Find where the given text appears and provide that cell's center as [x, y] coordinate. 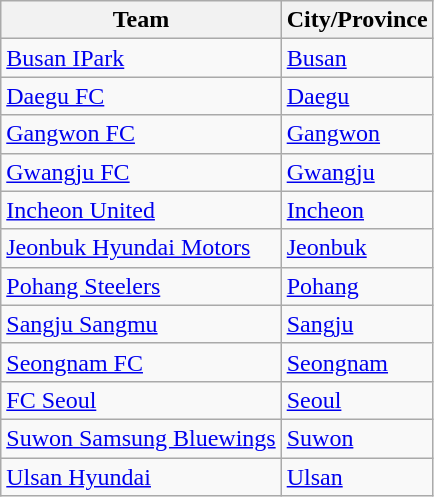
Suwon [357, 438]
Jeonbuk [357, 248]
Incheon United [141, 210]
Pohang Steelers [141, 286]
Gwangju [357, 172]
Seongnam [357, 362]
Seoul [357, 400]
Sangju Sangmu [141, 324]
Incheon [357, 210]
Busan [357, 58]
Busan IPark [141, 58]
Team [141, 20]
FC Seoul [141, 400]
Sangju [357, 324]
Pohang [357, 286]
Ulsan [357, 477]
Gangwon [357, 134]
Gangwon FC [141, 134]
Ulsan Hyundai [141, 477]
Jeonbuk Hyundai Motors [141, 248]
Seongnam FC [141, 362]
Suwon Samsung Bluewings [141, 438]
Gwangju FC [141, 172]
Daegu [357, 96]
City/Province [357, 20]
Daegu FC [141, 96]
